Identify which cell holds the provided text, then report its (X, Y) central coordinate. 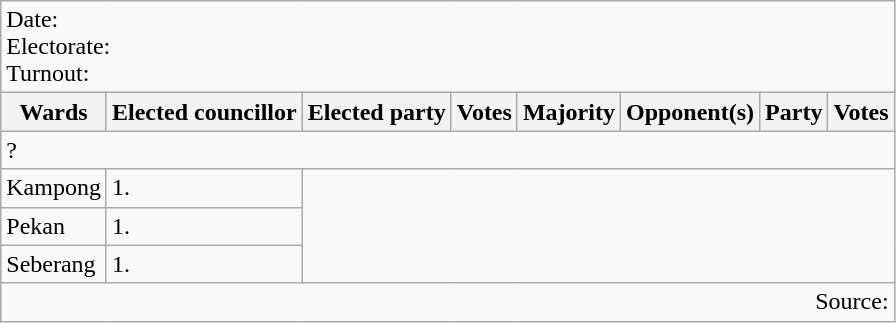
Party (794, 112)
Kampong (54, 188)
Pekan (54, 226)
Elected councillor (204, 112)
Opponent(s) (690, 112)
Date: Electorate: Turnout: (448, 47)
Seberang (54, 264)
Elected party (376, 112)
Majority (568, 112)
? (448, 150)
Wards (54, 112)
Source: (448, 302)
